Pinpoint the cell where the given text exists, returning its (X, Y) midpoint coordinate. 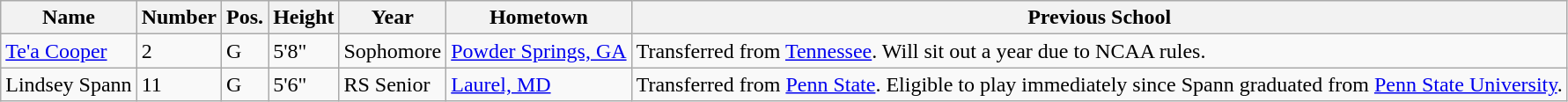
Transferred from Penn State. Eligible to play immediately since Spann graduated from Penn State University. (1099, 84)
Height (304, 18)
Number (179, 18)
5'8" (304, 51)
2 (179, 51)
Powder Springs, GA (539, 51)
Year (393, 18)
Name (69, 18)
11 (179, 84)
Hometown (539, 18)
Previous School (1099, 18)
Sophomore (393, 51)
Laurel, MD (539, 84)
Te'a Cooper (69, 51)
Pos. (245, 18)
Lindsey Spann (69, 84)
5'6" (304, 84)
Transferred from Tennessee. Will sit out a year due to NCAA rules. (1099, 51)
RS Senior (393, 84)
